Detect which cell encompasses the target text, then output its (X, Y) center coordinate. 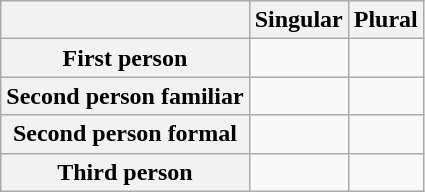
Second person formal (125, 134)
Third person (125, 172)
First person (125, 58)
Singular (298, 20)
Second person familiar (125, 96)
Plural (386, 20)
